Pinpoint the cell where the given text exists, returning its (x, y) midpoint coordinate. 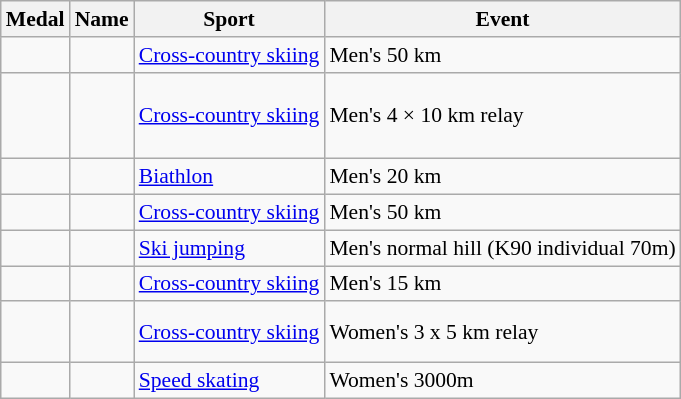
Medal (36, 19)
Ski jumping (230, 248)
Speed skating (230, 381)
Men's 15 km (502, 284)
Name (102, 19)
Sport (230, 19)
Men's normal hill (K90 individual 70m) (502, 248)
Biathlon (230, 177)
Men's 4 × 10 km relay (502, 116)
Event (502, 19)
Women's 3 x 5 km relay (502, 332)
Men's 20 km (502, 177)
Women's 3000m (502, 381)
